Search for the cell housing the specified text and yield its (X, Y) center coordinate. 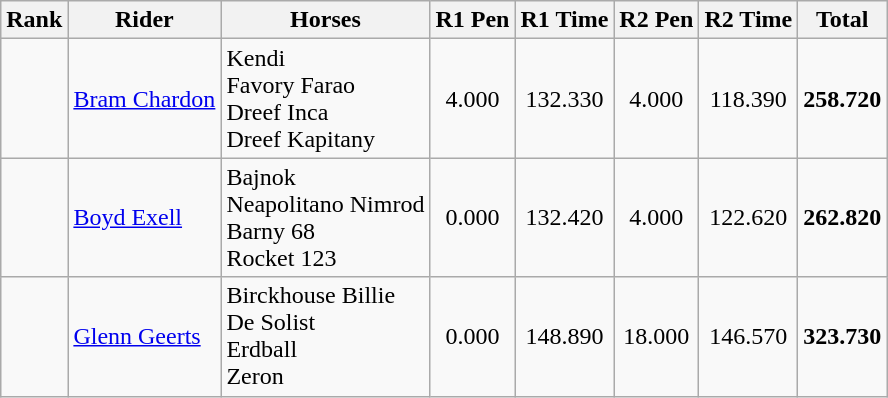
132.330 (564, 98)
323.730 (842, 336)
R1 Time (564, 20)
258.720 (842, 98)
Glenn Geerts (144, 336)
146.570 (748, 336)
262.820 (842, 218)
18.000 (656, 336)
Bram Chardon (144, 98)
148.890 (564, 336)
Total (842, 20)
122.620 (748, 218)
Rider (144, 20)
Birckhouse BillieDe SolistErdballZeron (326, 336)
118.390 (748, 98)
R2 Time (748, 20)
R1 Pen (472, 20)
BajnokNeapolitano NimrodBarny 68Rocket 123 (326, 218)
Rank (34, 20)
KendiFavory FaraoDreef IncaDreef Kapitany (326, 98)
R2 Pen (656, 20)
Horses (326, 20)
Boyd Exell (144, 218)
132.420 (564, 218)
